Determine the [x, y] coordinate at the center of the cell enclosing the given text.  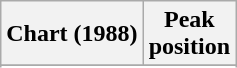
Peakposition [189, 34]
Chart (1988) [72, 34]
